Identify which cell holds the provided text, then report its (x, y) central coordinate. 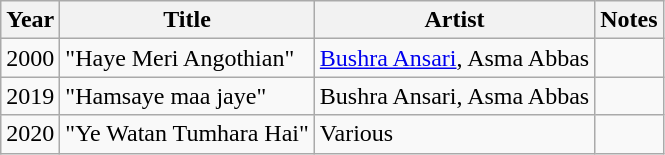
2000 (30, 58)
Title (188, 20)
2019 (30, 96)
Year (30, 20)
Various (454, 134)
"Hamsaye maa jaye" (188, 96)
"Haye Meri Angothian" (188, 58)
Artist (454, 20)
"Ye Watan Tumhara Hai" (188, 134)
2020 (30, 134)
Notes (629, 20)
